Return the (X, Y) coordinate for the center point of the cell that contains the specified text.  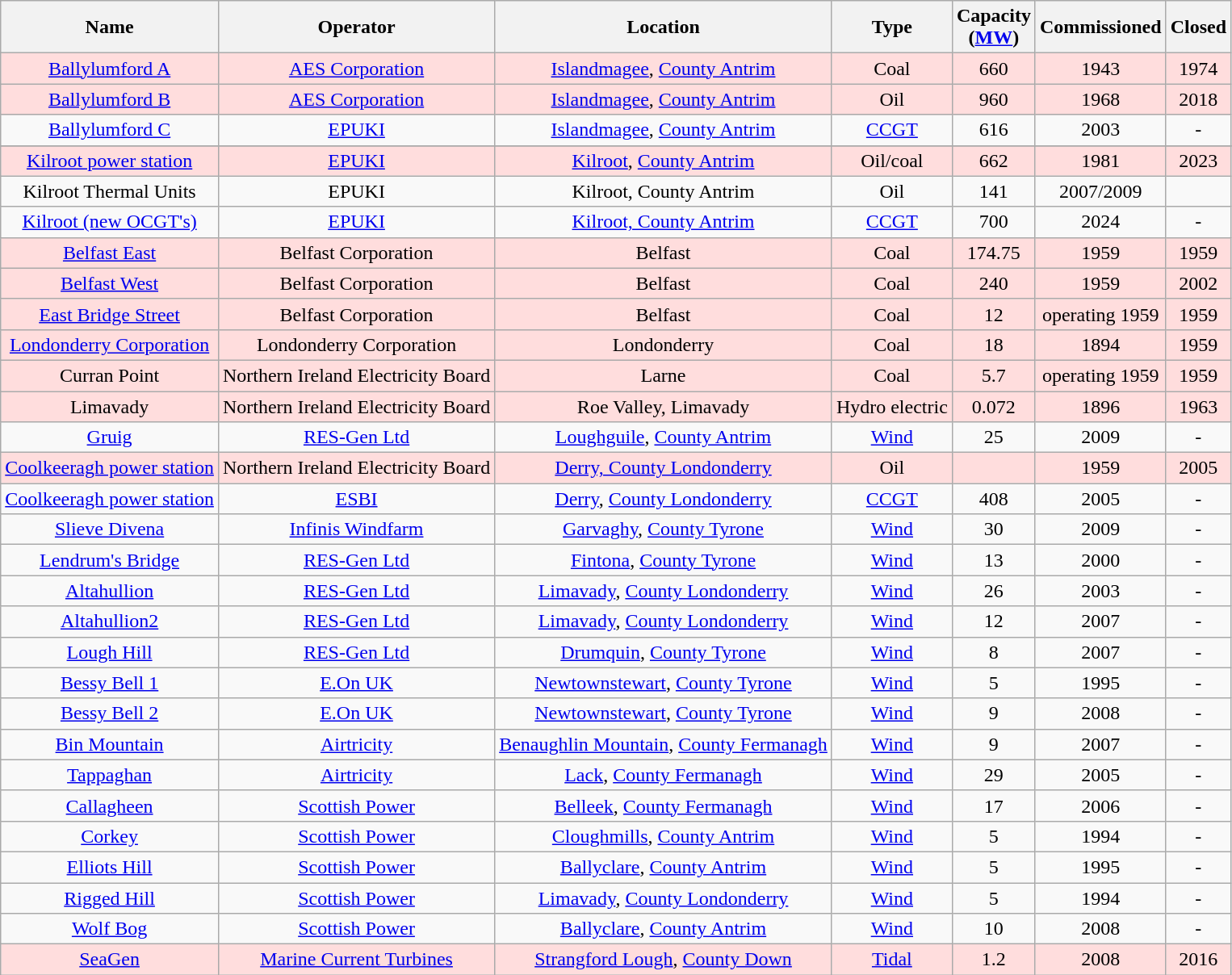
2000 (1100, 560)
Strangford Lough, County Down (664, 960)
1.2 (993, 960)
616 (993, 130)
8 (993, 652)
Bessy Bell 2 (110, 713)
2002 (1198, 283)
141 (993, 191)
Callagheen (110, 806)
1974 (1198, 69)
Belfast East (110, 253)
2018 (1198, 99)
Fintona, County Tyrone (664, 560)
29 (993, 775)
Location (664, 27)
1981 (1100, 161)
Benaughlin Mountain, County Fermanagh (664, 744)
1894 (1100, 345)
Londonderry (664, 345)
Operator (356, 27)
5.7 (993, 375)
Marine Current Turbines (356, 960)
2024 (1100, 222)
East Bridge Street (110, 314)
Lough Hill (110, 652)
Closed (1198, 27)
Infinis Windfarm (356, 529)
Slieve Divena (110, 529)
Kilroot Thermal Units (110, 191)
26 (993, 591)
Kilroot power station (110, 161)
17 (993, 806)
Altahullion2 (110, 621)
Garvaghy, County Tyrone (664, 529)
Tidal (891, 960)
Bin Mountain (110, 744)
Tappaghan (110, 775)
408 (993, 499)
Limavady (110, 406)
Ballylumford A (110, 69)
960 (993, 99)
Kilroot (new OCGT's) (110, 222)
Wolf Bog (110, 929)
Belleek, County Fermanagh (664, 806)
Ballylumford B (110, 99)
Lendrum's Bridge (110, 560)
2016 (1198, 960)
174.75 (993, 253)
Belfast West (110, 283)
1968 (1100, 99)
10 (993, 929)
Commissioned (1100, 27)
660 (993, 69)
Loughguile, County Antrim (664, 437)
2023 (1198, 161)
Rigged Hill (110, 898)
Lack, County Fermanagh (664, 775)
700 (993, 222)
13 (993, 560)
Bessy Bell 1 (110, 683)
ESBI (356, 499)
1896 (1100, 406)
Drumquin, County Tyrone (664, 652)
Oil/coal (891, 161)
Name (110, 27)
240 (993, 283)
30 (993, 529)
1943 (1100, 69)
SeaGen (110, 960)
662 (993, 161)
1963 (1198, 406)
Hydro electric (891, 406)
Type (891, 27)
25 (993, 437)
Curran Point (110, 375)
Ballylumford C (110, 130)
Capacity(MW) (993, 27)
Gruig (110, 437)
2007/2009 (1100, 191)
18 (993, 345)
Larne (664, 375)
Corkey (110, 836)
Roe Valley, Limavady (664, 406)
0.072 (993, 406)
Cloughmills, County Antrim (664, 836)
Altahullion (110, 591)
Elliots Hill (110, 867)
2006 (1100, 806)
